Output the [x, y] coordinate of the center of the cell containing the given text.  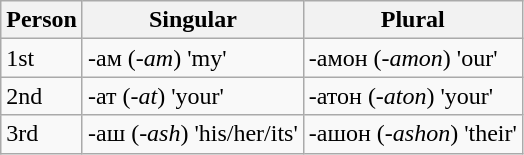
-амон (-amon) 'our' [412, 58]
3rd [42, 134]
Person [42, 20]
-атон (-aton) 'your' [412, 96]
-ат (-at) 'your' [192, 96]
1st [42, 58]
-ашон (-ashon) 'their' [412, 134]
2nd [42, 96]
Plural [412, 20]
-ам (-am) 'my' [192, 58]
-аш (-ash) 'his/her/its' [192, 134]
Singular [192, 20]
